Return (X, Y) of the center of cell containing provided text 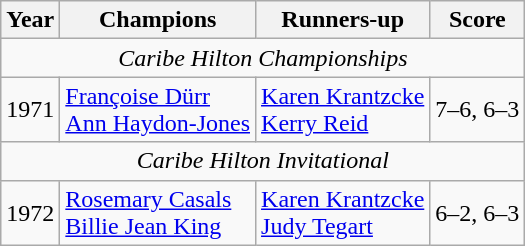
Karen Krantzcke Kerry Reid (343, 110)
Caribe Hilton Invitational (263, 161)
Rosemary Casals Billie Jean King (158, 212)
7–6, 6–3 (478, 110)
Score (478, 20)
1972 (30, 212)
Françoise Dürr Ann Haydon-Jones (158, 110)
6–2, 6–3 (478, 212)
Karen Krantzcke Judy Tegart (343, 212)
Caribe Hilton Championships (263, 58)
1971 (30, 110)
Runners-up (343, 20)
Year (30, 20)
Champions (158, 20)
